Scan for the cell matching the given text and deliver its (X, Y) coordinate at center. 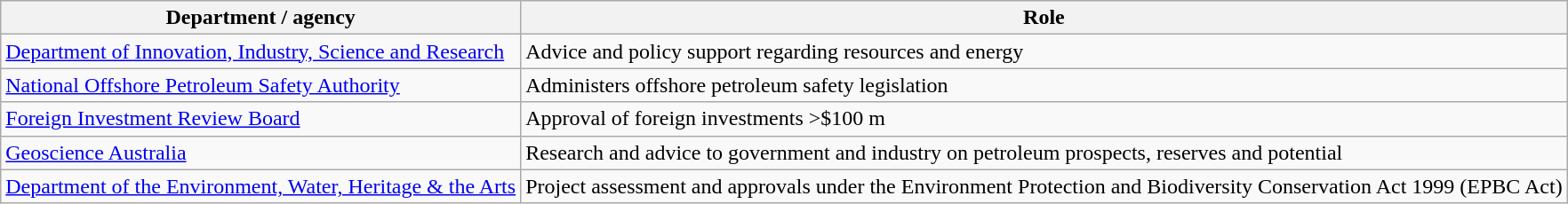
Advice and policy support regarding resources and energy (1044, 51)
Research and advice to government and industry on petroleum prospects, reserves and potential (1044, 153)
Project assessment and approvals under the Environment Protection and Biodiversity Conservation Act 1999 (EPBC Act) (1044, 186)
Role (1044, 18)
Department / agency (261, 18)
Department of the Environment, Water, Heritage & the Arts (261, 186)
Approval of foreign investments >$100 m (1044, 119)
Foreign Investment Review Board (261, 119)
Administers offshore petroleum safety legislation (1044, 85)
Department of Innovation, Industry, Science and Research (261, 51)
National Offshore Petroleum Safety Authority (261, 85)
Geoscience Australia (261, 153)
